Return [X, Y] of the center of cell containing provided text 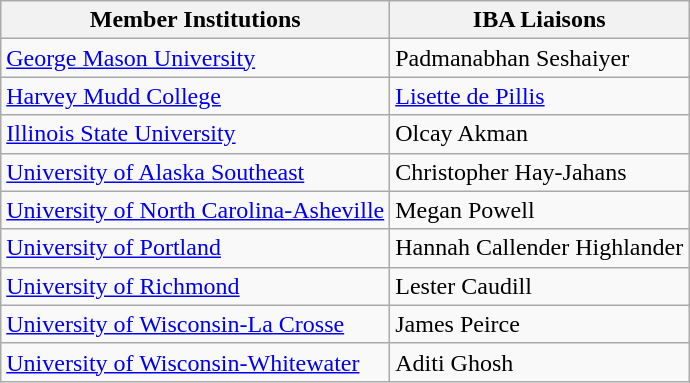
University of Richmond [196, 286]
Olcay Akman [540, 134]
Aditi Ghosh [540, 362]
George Mason University [196, 58]
Padmanabhan Seshaiyer [540, 58]
Christopher Hay-Jahans [540, 172]
James Peirce [540, 324]
University of Wisconsin-Whitewater [196, 362]
Lester Caudill [540, 286]
Megan Powell [540, 210]
Member Institutions [196, 20]
Illinois State University [196, 134]
University of Wisconsin-La Crosse [196, 324]
University of Alaska Southeast [196, 172]
Harvey Mudd College [196, 96]
University of Portland [196, 248]
Hannah Callender Highlander [540, 248]
IBA Liaisons [540, 20]
Lisette de Pillis [540, 96]
University of North Carolina-Asheville [196, 210]
